Output the (x, y) coordinate of the center of the cell containing the given text.  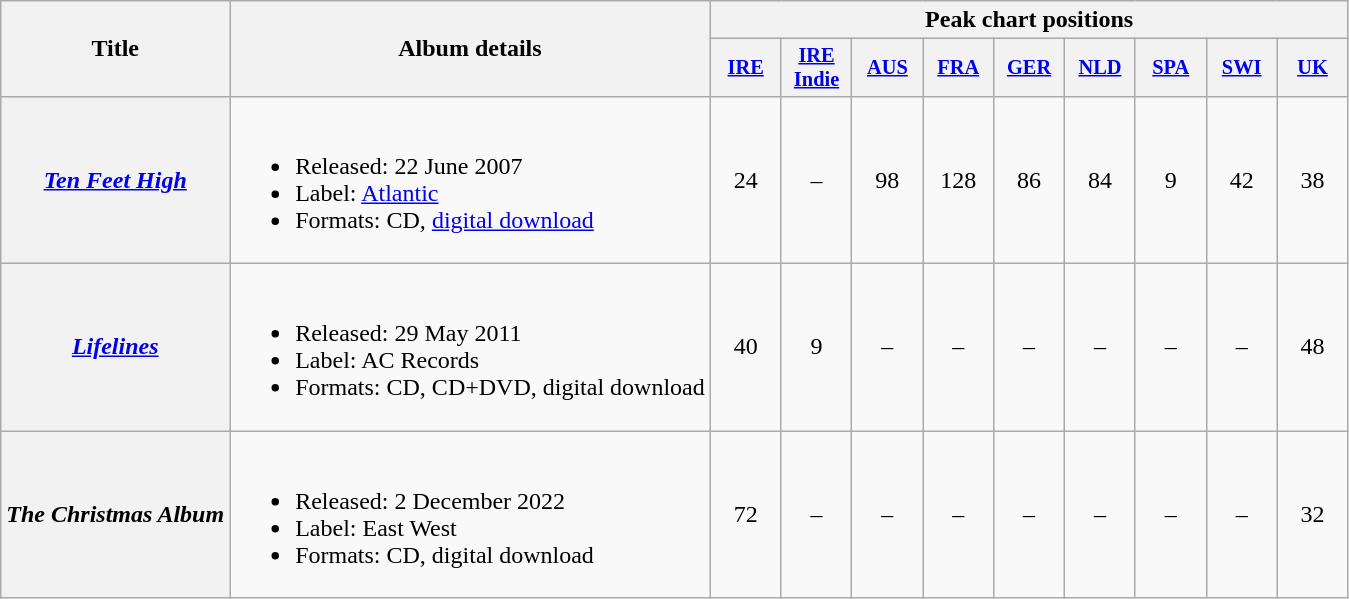
40 (746, 348)
24 (746, 180)
NLD (1100, 68)
UK (1312, 68)
GER (1030, 68)
IRE (746, 68)
Title (116, 49)
98 (888, 180)
Released: 29 May 2011Label: AC RecordsFormats: CD, CD+DVD, digital download (470, 348)
FRA (958, 68)
Released: 2 December 2022Label: East WestFormats: CD, digital download (470, 514)
38 (1312, 180)
SWI (1242, 68)
32 (1312, 514)
SPA (1170, 68)
Lifelines (116, 348)
Ten Feet High (116, 180)
42 (1242, 180)
86 (1030, 180)
128 (958, 180)
AUS (888, 68)
IRE Indie (816, 68)
Peak chart positions (1029, 20)
The Christmas Album (116, 514)
Album details (470, 49)
Released: 22 June 2007Label: AtlanticFormats: CD, digital download (470, 180)
84 (1100, 180)
48 (1312, 348)
72 (746, 514)
